Pinpoint the cell where the given text exists, returning its (X, Y) midpoint coordinate. 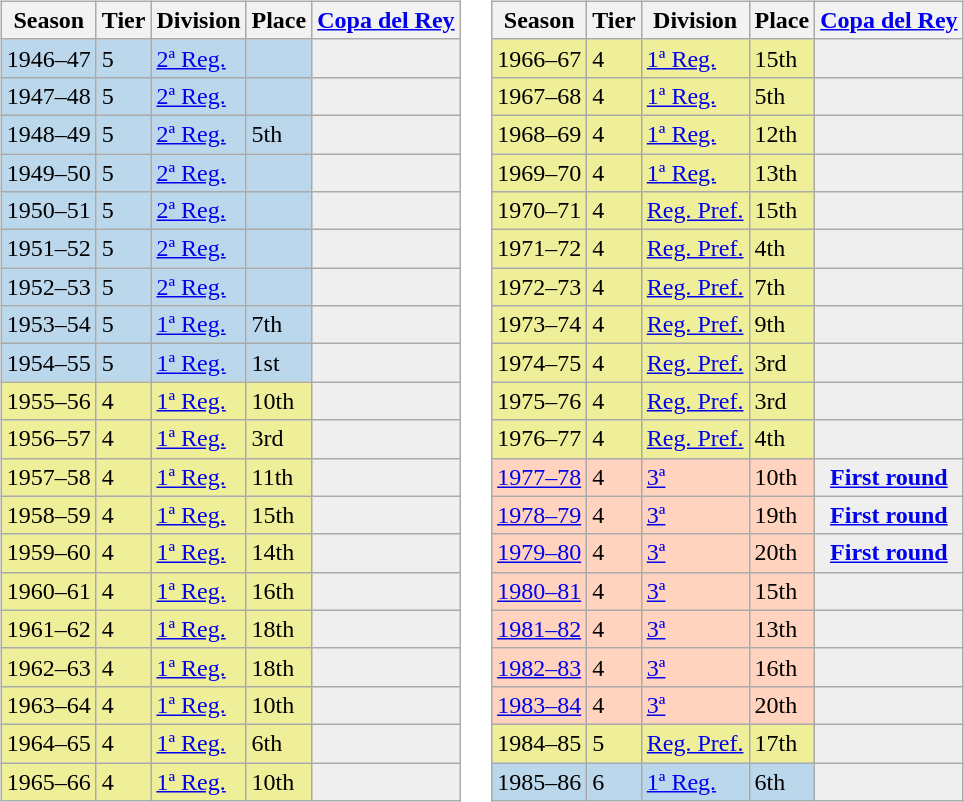
1966–67 (540, 58)
1978–79 (540, 515)
1975–76 (540, 401)
1963–64 (48, 705)
14th (279, 553)
1946–47 (48, 58)
1st (279, 363)
19th (782, 515)
1948–49 (48, 134)
1964–65 (48, 743)
1983–84 (540, 705)
1969–70 (540, 173)
1954–55 (48, 363)
1950–51 (48, 211)
1972–73 (540, 287)
1977–78 (540, 477)
1973–74 (540, 325)
1960–61 (48, 591)
1958–59 (48, 515)
1962–63 (48, 667)
1952–53 (48, 287)
1951–52 (48, 249)
1979–80 (540, 553)
1984–85 (540, 743)
1985–86 (540, 781)
1953–54 (48, 325)
12th (782, 134)
1976–77 (540, 439)
1959–60 (48, 553)
1956–57 (48, 439)
1980–81 (540, 591)
1947–48 (48, 96)
1949–50 (48, 173)
1971–72 (540, 249)
9th (782, 325)
1965–66 (48, 781)
6 (614, 781)
1955–56 (48, 401)
1982–83 (540, 667)
1981–82 (540, 629)
11th (279, 477)
1970–71 (540, 211)
1967–68 (540, 96)
1974–75 (540, 363)
1961–62 (48, 629)
1957–58 (48, 477)
1968–69 (540, 134)
17th (782, 743)
